Return (x, y) of the center of cell containing provided text 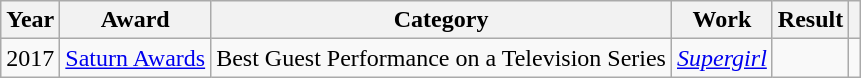
Category (442, 20)
Supergirl (722, 58)
Best Guest Performance on a Television Series (442, 58)
Result (810, 20)
2017 (30, 58)
Award (136, 20)
Saturn Awards (136, 58)
Year (30, 20)
Work (722, 20)
